Pinpoint the cell where the given text exists, returning its (x, y) midpoint coordinate. 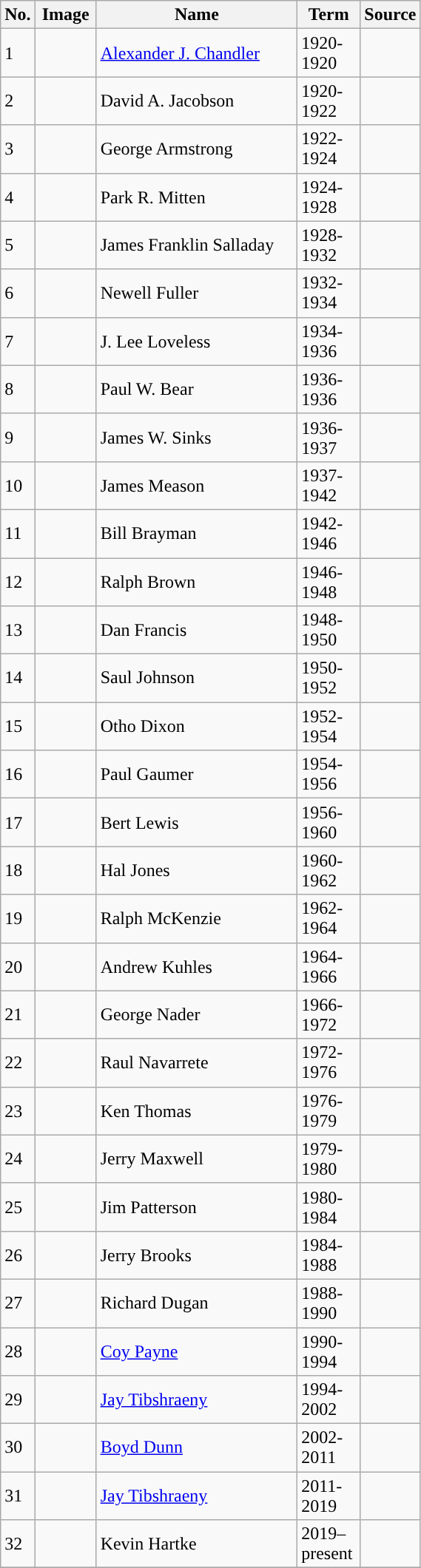
29 (18, 1400)
1962-1964 (329, 918)
20 (18, 967)
1954-1956 (329, 775)
Jerry Maxwell (197, 1159)
Name (197, 15)
Bert Lewis (197, 822)
22 (18, 1063)
1 (18, 53)
9 (18, 438)
4 (18, 197)
Boyd Dunn (197, 1447)
Hal Jones (197, 871)
David A. Jacobson (197, 101)
Paul Gaumer (197, 775)
1956-1960 (329, 822)
1990-1994 (329, 1351)
1920-1920 (329, 53)
1988-1990 (329, 1303)
28 (18, 1351)
1976-1979 (329, 1110)
Otho Dixon (197, 726)
1979-1980 (329, 1159)
18 (18, 871)
1946-1948 (329, 581)
1966-1972 (329, 1014)
25 (18, 1206)
Richard Dugan (197, 1303)
1922-1924 (329, 149)
George Armstrong (197, 149)
1994-2002 (329, 1400)
Source (391, 15)
1936-1937 (329, 438)
Alexander J. Chandler (197, 53)
24 (18, 1159)
1928-1932 (329, 245)
17 (18, 822)
14 (18, 679)
1942-1946 (329, 534)
15 (18, 726)
1934-1936 (329, 342)
George Nader (197, 1014)
12 (18, 581)
James W. Sinks (197, 438)
Andrew Kuhles (197, 967)
1952-1954 (329, 726)
1964-1966 (329, 967)
8 (18, 389)
5 (18, 245)
16 (18, 775)
Ralph Brown (197, 581)
Saul Johnson (197, 679)
23 (18, 1110)
21 (18, 1014)
1980-1984 (329, 1206)
Ralph McKenzie (197, 918)
No. (18, 15)
1937-1942 (329, 485)
30 (18, 1447)
Jim Patterson (197, 1206)
1932-1934 (329, 293)
31 (18, 1496)
1924-1928 (329, 197)
19 (18, 918)
Bill Brayman (197, 534)
1936-1936 (329, 389)
James Franklin Salladay (197, 245)
26 (18, 1255)
10 (18, 485)
32 (18, 1544)
1972-1976 (329, 1063)
Image (65, 15)
Paul W. Bear (197, 389)
J. Lee Loveless (197, 342)
11 (18, 534)
1950-1952 (329, 679)
Ken Thomas (197, 1110)
Term (329, 15)
3 (18, 149)
2 (18, 101)
Kevin Hartke (197, 1544)
1920-1922 (329, 101)
27 (18, 1303)
Jerry Brooks (197, 1255)
13 (18, 630)
Coy Payne (197, 1351)
1948-1950 (329, 630)
2019–present (329, 1544)
James Meason (197, 485)
1960-1962 (329, 871)
1984-1988 (329, 1255)
7 (18, 342)
Dan Francis (197, 630)
Newell Fuller (197, 293)
Raul Navarrete (197, 1063)
Park R. Mitten (197, 197)
6 (18, 293)
2002-2011 (329, 1447)
2011-2019 (329, 1496)
